Locate the cell with the specified text and output its (x, y) center coordinate. 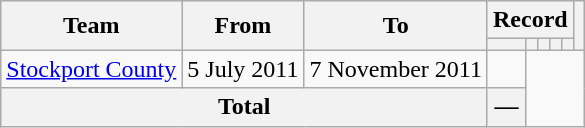
Total (244, 107)
Team (92, 26)
Stockport County (92, 69)
— (506, 107)
From (243, 26)
7 November 2011 (396, 69)
To (396, 26)
Record (530, 20)
5 July 2011 (243, 69)
